Capture the cell that displays the provided text and extract its (X, Y) central coordinate. 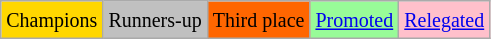
Third place (258, 20)
Promoted (354, 20)
Relegated (444, 20)
Runners-up (155, 20)
Champions (52, 20)
